Extract the [x, y] coordinate from the center of the cell holding the provided text.  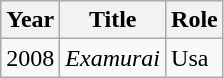
Examurai [113, 58]
2008 [30, 58]
Usa [195, 58]
Role [195, 20]
Title [113, 20]
Year [30, 20]
